Detect which cell encompasses the target text, then output its (x, y) center coordinate. 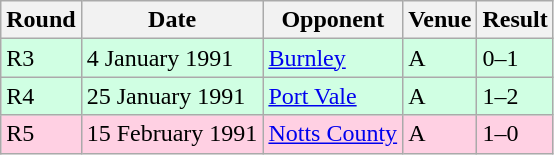
25 January 1991 (172, 96)
Port Vale (333, 96)
Opponent (333, 20)
Date (172, 20)
4 January 1991 (172, 58)
1–2 (515, 96)
Venue (440, 20)
R4 (41, 96)
0–1 (515, 58)
R5 (41, 134)
Burnley (333, 58)
15 February 1991 (172, 134)
Round (41, 20)
1–0 (515, 134)
Result (515, 20)
R3 (41, 58)
Notts County (333, 134)
